Detect which cell encompasses the target text, then output its [x, y] center coordinate. 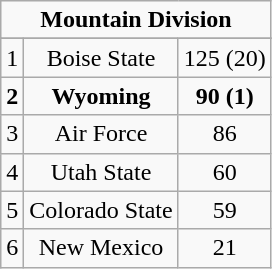
86 [224, 134]
Colorado State [101, 210]
Mountain Division [136, 20]
Air Force [101, 134]
59 [224, 210]
21 [224, 248]
2 [12, 96]
5 [12, 210]
6 [12, 248]
125 (20) [224, 58]
Wyoming [101, 96]
4 [12, 172]
Boise State [101, 58]
New Mexico [101, 248]
3 [12, 134]
60 [224, 172]
1 [12, 58]
Utah State [101, 172]
90 (1) [224, 96]
